Extract the [x, y] coordinate from the center of the cell holding the provided text.  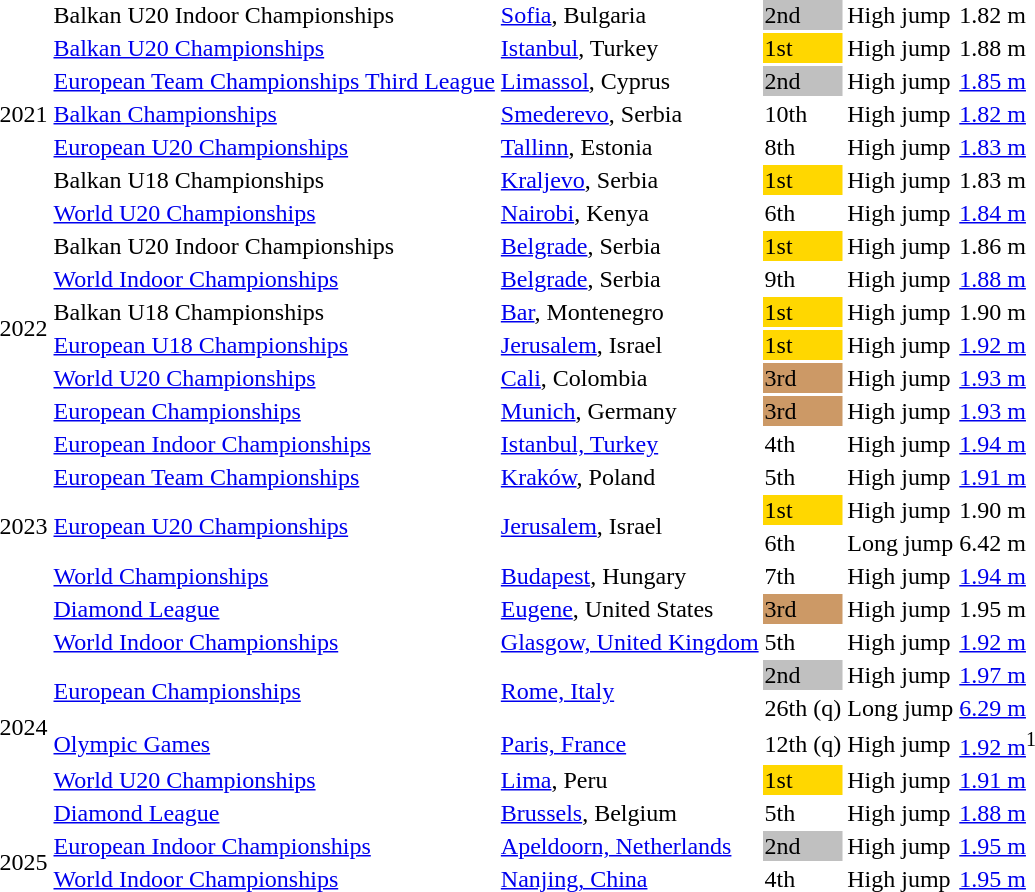
World Championships [274, 576]
Olympic Games [274, 744]
Brussels, Belgium [630, 813]
European Team Championships Third League [274, 81]
Munich, Germany [630, 411]
7th [803, 576]
8th [803, 147]
Glasgow, United Kingdom [630, 642]
Cali, Colombia [630, 378]
Apeldoorn, Netherlands [630, 846]
Kraljevo, Serbia [630, 180]
Limassol, Cyprus [630, 81]
European U18 Championships [274, 345]
Eugene, United States [630, 609]
Balkan U20 Championships [274, 48]
Budapest, Hungary [630, 576]
26th (q) [803, 708]
9th [803, 279]
Paris, France [630, 744]
Lima, Peru [630, 780]
Rome, Italy [630, 692]
Sofia, Bulgaria [630, 15]
Nairobi, Kenya [630, 213]
10th [803, 114]
European Team Championships [274, 477]
Smederevo, Serbia [630, 114]
12th (q) [803, 744]
Bar, Montenegro [630, 312]
Balkan Championships [274, 114]
4th [803, 444]
Kraków, Poland [630, 477]
Tallinn, Estonia [630, 147]
